Determine the (X, Y) coordinate at the center of the cell enclosing the given text.  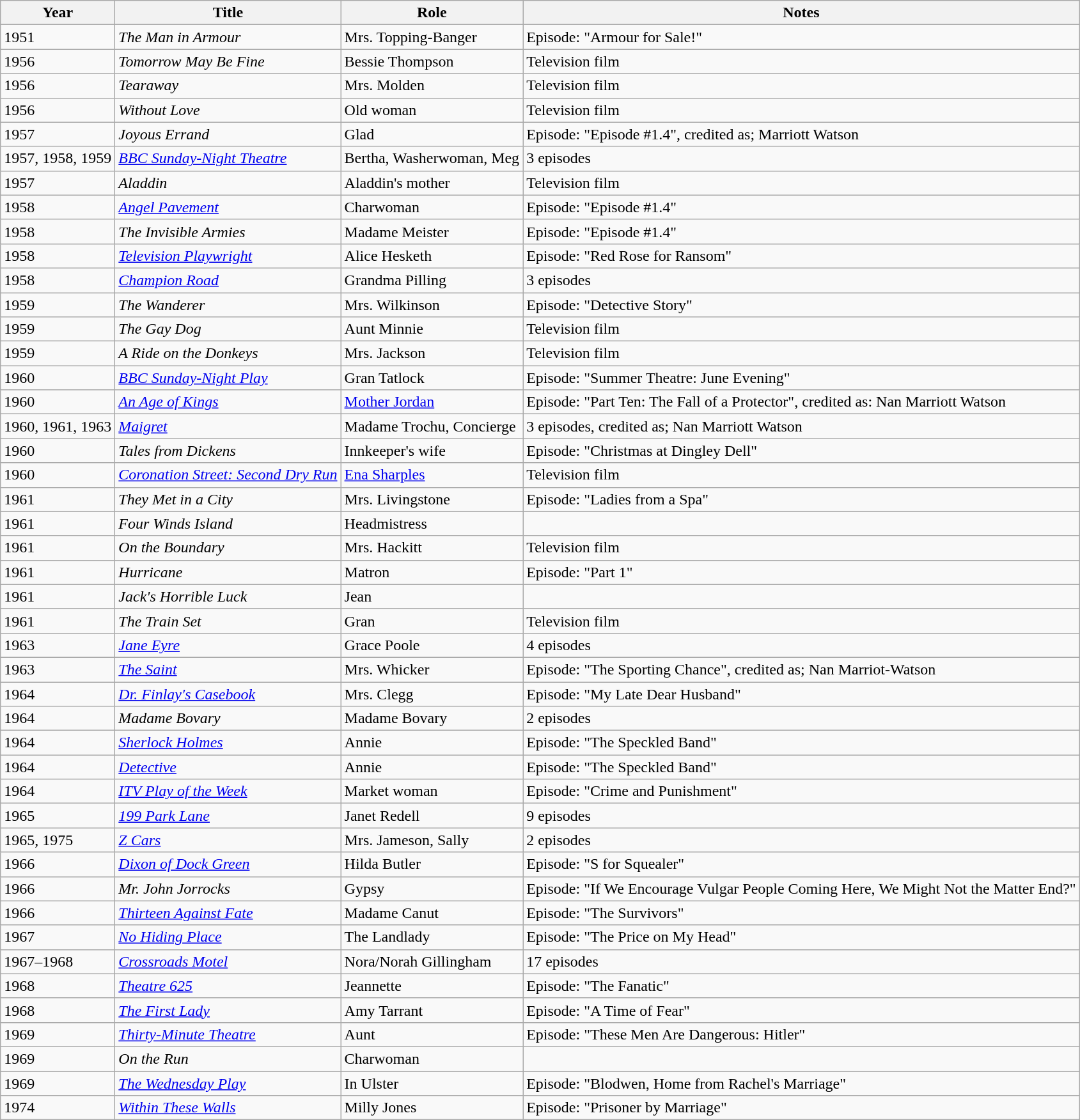
Episode: "The Fanatic" (801, 986)
Bessie Thompson (432, 61)
1967–1968 (58, 961)
Amy Tarrant (432, 1010)
An Age of Kings (228, 402)
Maigret (228, 426)
Episode: "The Sporting Chance", credited as; Nan Marriot-Watson (801, 669)
1957, 1958, 1959 (58, 159)
They Met in a City (228, 499)
The Landlady (432, 937)
Episode: "Crime and Punishment" (801, 791)
1965 (58, 816)
BBC Sunday-Night Theatre (228, 159)
Tales from Dickens (228, 451)
17 episodes (801, 961)
Hilda Butler (432, 864)
1974 (58, 1108)
Role (432, 13)
The Saint (228, 669)
Episode: "S for Squealer" (801, 864)
Episode: "Red Rose for Ransom" (801, 256)
Episode: "The Survivors" (801, 913)
Dixon of Dock Green (228, 864)
Gypsy (432, 889)
Episode: "These Men Are Dangerous: Hitler" (801, 1034)
Ena Sharples (432, 475)
Aladdin (228, 183)
Episode: "Blodwen, Home from Rachel's Marriage" (801, 1084)
Jack's Horrible Luck (228, 596)
Champion Road (228, 280)
Bertha, Washerwoman, Meg (432, 159)
On the Boundary (228, 548)
Mrs. Jameson, Sally (432, 840)
Old woman (432, 110)
The Man in Armour (228, 37)
Glad (432, 134)
Grandma Pilling (432, 280)
Gran Tatlock (432, 378)
Tearaway (228, 86)
Mrs. Hackitt (432, 548)
Episode: "Part 1" (801, 572)
1960, 1961, 1963 (58, 426)
Innkeeper's wife (432, 451)
Dr. Finlay's Casebook (228, 694)
Mrs. Whicker (432, 669)
Television Playwright (228, 256)
Janet Redell (432, 816)
Jane Eyre (228, 645)
On the Run (228, 1059)
In Ulster (432, 1084)
Matron (432, 572)
BBC Sunday-Night Play (228, 378)
Crossroads Motel (228, 961)
Grace Poole (432, 645)
Within These Walls (228, 1108)
Thirty-Minute Theatre (228, 1034)
Angel Pavement (228, 207)
Mrs. Topping-Banger (432, 37)
Without Love (228, 110)
The Invisible Armies (228, 231)
Market woman (432, 791)
Mrs. Molden (432, 86)
Episode: "Ladies from a Spa" (801, 499)
Episode: "The Price on My Head" (801, 937)
Alice Hesketh (432, 256)
1951 (58, 37)
4 episodes (801, 645)
Nora/Norah Gillingham (432, 961)
Coronation Street: Second Dry Run (228, 475)
Four Winds Island (228, 524)
Theatre 625 (228, 986)
Milly Jones (432, 1108)
Hurricane (228, 572)
Z Cars (228, 840)
Detective (228, 767)
Madame Meister (432, 231)
1967 (58, 937)
Joyous Errand (228, 134)
No Hiding Place (228, 937)
Aunt (432, 1034)
Jeannette (432, 986)
Jean (432, 596)
Mrs. Clegg (432, 694)
Episode: "My Late Dear Husband" (801, 694)
Episode: "Christmas at Dingley Dell" (801, 451)
3 episodes, credited as; Nan Marriott Watson (801, 426)
The Train Set (228, 621)
Thirteen Against Fate (228, 913)
Episode: "Armour for Sale!" (801, 37)
ITV Play of the Week (228, 791)
1965, 1975 (58, 840)
Episode: "Prisoner by Marriage" (801, 1108)
Tomorrow May Be Fine (228, 61)
199 Park Lane (228, 816)
Episode: "Summer Theatre: June Evening" (801, 378)
Aunt Minnie (432, 329)
Episode: "Detective Story" (801, 305)
Episode: "A Time of Fear" (801, 1010)
The Wanderer (228, 305)
Episode: "Episode #1.4", credited as; Marriott Watson (801, 134)
Episode: "If We Encourage Vulgar People Coming Here, We Might Not the Matter End?" (801, 889)
Episode: "Part Ten: The Fall of a Protector", credited as: Nan Marriott Watson (801, 402)
A Ride on the Donkeys (228, 354)
Headmistress (432, 524)
Mother Jordan (432, 402)
Mrs. Jackson (432, 354)
Notes (801, 13)
Mrs. Wilkinson (432, 305)
Aladdin's mother (432, 183)
Mrs. Livingstone (432, 499)
Madame Trochu, Concierge (432, 426)
Gran (432, 621)
Year (58, 13)
The First Lady (228, 1010)
9 episodes (801, 816)
Sherlock Holmes (228, 743)
Madame Canut (432, 913)
Title (228, 13)
Mr. John Jorrocks (228, 889)
The Wednesday Play (228, 1084)
The Gay Dog (228, 329)
